For the text-containing cell, return its midpoint in (x, y) coordinate format. 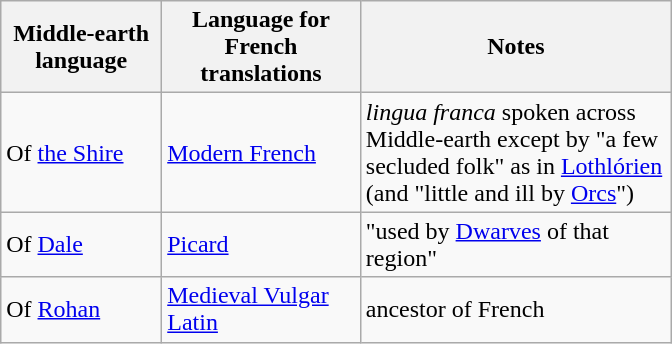
"used by Dwarves of that region" (516, 244)
Of the Shire (82, 152)
Middle-earth language (82, 47)
Of Dale (82, 244)
lingua franca spoken across Middle-earth except by "a few secluded folk" as in Lothlórien (and "little and ill by Orcs") (516, 152)
Notes (516, 47)
Language for French translations (262, 47)
Modern French (262, 152)
Of Rohan (82, 310)
ancestor of French (516, 310)
Medieval Vulgar Latin (262, 310)
Picard (262, 244)
